Scan for the cell matching the given text and deliver its (x, y) coordinate at center. 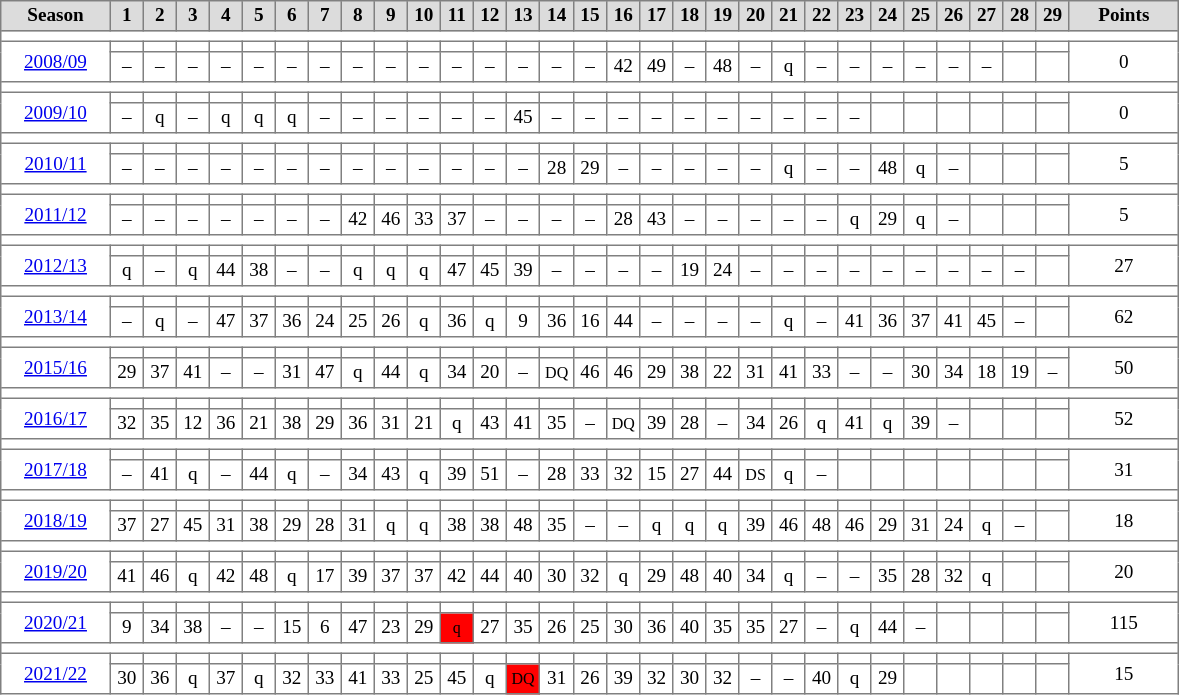
7 (324, 16)
11 (456, 16)
3 (192, 16)
2018/19 (56, 520)
2015/16 (56, 367)
2009/10 (56, 112)
2011/12 (56, 214)
2016/17 (56, 418)
52 (1124, 418)
14 (557, 16)
4 (226, 16)
2010/11 (56, 163)
Season (56, 16)
DS (756, 475)
2017/18 (56, 469)
2 (160, 16)
2013/14 (56, 316)
49 (656, 67)
13 (523, 16)
8 (358, 16)
115 (1124, 622)
2019/20 (56, 571)
10 (424, 16)
50 (1124, 367)
Points (1124, 16)
62 (1124, 316)
2020/21 (56, 622)
2008/09 (56, 61)
2021/22 (56, 673)
1 (126, 16)
2012/13 (56, 265)
51 (490, 475)
